Return the (X, Y) coordinate for the center point of the cell that contains the specified text.  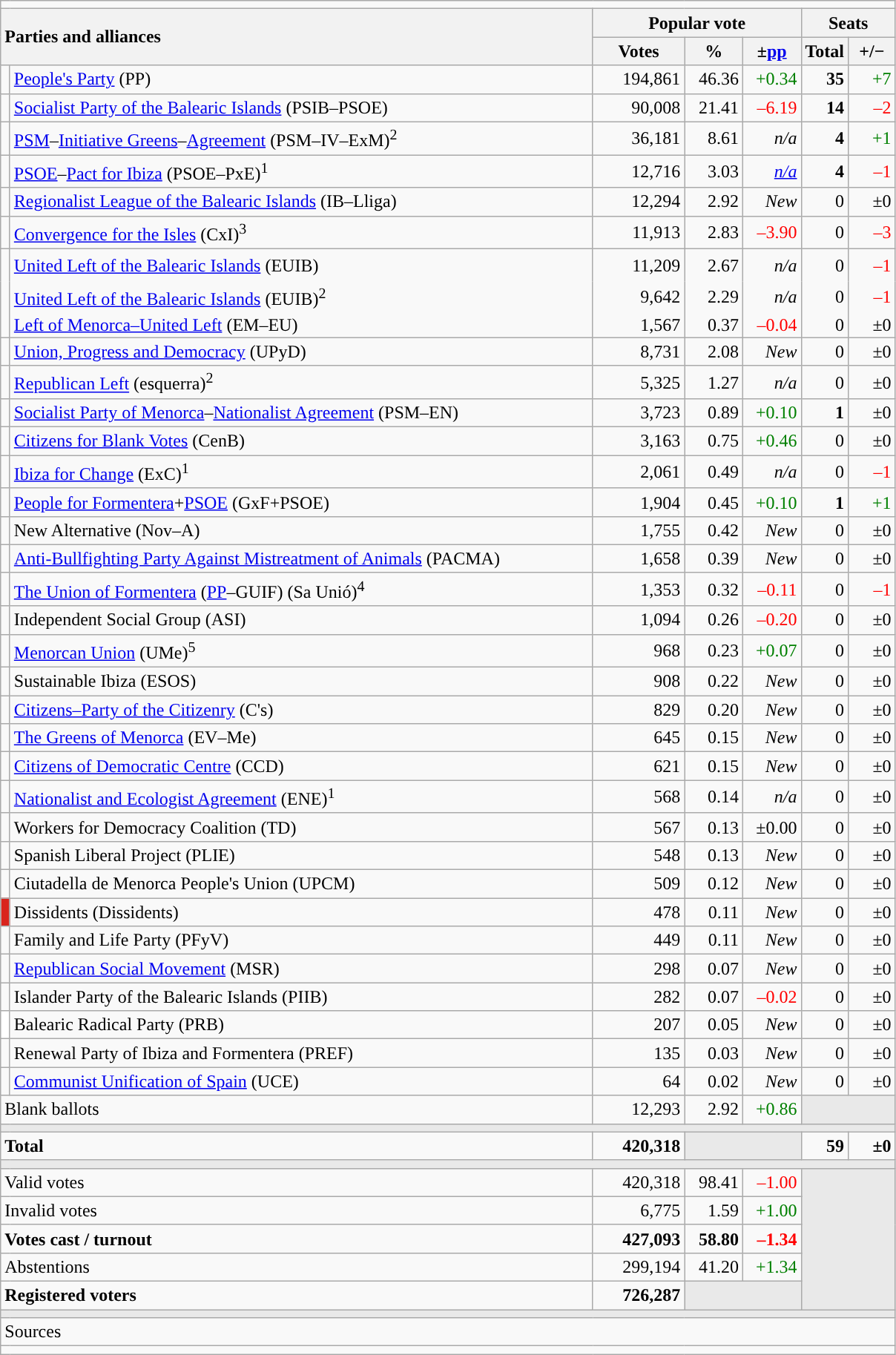
0.03 (714, 1053)
8.61 (714, 138)
0.45 (714, 502)
Invalid votes (297, 1210)
0.12 (714, 884)
The Greens of Menorca (EV–Me) (301, 738)
58.80 (714, 1239)
36,181 (639, 138)
9,642 (639, 297)
Family and Life Party (PFyV) (301, 940)
0.22 (714, 682)
12,293 (639, 1110)
2.83 (714, 233)
2.08 (714, 352)
Ibiza for Change (ExC)1 (301, 472)
+0.86 (771, 1110)
+0.34 (771, 79)
–3 (872, 233)
0.02 (714, 1081)
0.23 (714, 651)
64 (639, 1081)
Socialist Party of the Balearic Islands (PSIB–PSOE) (301, 108)
1,904 (639, 502)
Citizens of Democratic Centre (CCD) (301, 766)
1,755 (639, 530)
New Alternative (Nov–A) (301, 530)
Socialist Party of Menorca–Nationalist Agreement (PSM–EN) (301, 413)
1.27 (714, 383)
+/− (872, 51)
Spanish Liberal Project (PLIE) (301, 855)
621 (639, 766)
0.14 (714, 797)
Abstentions (297, 1267)
299,194 (639, 1267)
0.32 (714, 589)
14 (825, 108)
0.89 (714, 413)
United Left of the Balearic Islands (EUIB) (301, 266)
0.26 (714, 620)
0.49 (714, 472)
+0.46 (771, 441)
Workers for Democracy Coalition (TD) (301, 827)
% (714, 51)
968 (639, 651)
1,353 (639, 589)
1,567 (639, 325)
PSOE–Pact for Ibiza (PSOE–PxE)1 (301, 172)
Dissidents (Dissidents) (301, 912)
–3.90 (771, 233)
0.37 (714, 325)
11,913 (639, 233)
35 (825, 79)
Balearic Radical Party (PRB) (301, 1025)
±0.00 (771, 827)
Anti-Bullfighting Party Against Mistreatment of Animals (PACMA) (301, 558)
135 (639, 1053)
1,094 (639, 620)
509 (639, 884)
United Left of the Balearic Islands (EUIB)2 (301, 297)
908 (639, 682)
Nationalist and Ecologist Agreement (ENE)1 (301, 797)
282 (639, 997)
Citizens–Party of the Citizenry (C's) (301, 710)
Regionalist League of the Balearic Islands (IB–Lliga) (301, 202)
–0.04 (771, 325)
90,008 (639, 108)
0.20 (714, 710)
46.36 (714, 79)
3,723 (639, 413)
1.59 (714, 1210)
+1.34 (771, 1267)
Sources (448, 1332)
12,716 (639, 172)
8,731 (639, 352)
645 (639, 738)
194,861 (639, 79)
0.75 (714, 441)
Menorcan Union (UMe)5 (301, 651)
Union, Progress and Democracy (UPyD) (301, 352)
Seats (849, 23)
427,093 (639, 1239)
1,658 (639, 558)
People for Formentera+PSOE (GxF+PSOE) (301, 502)
PSM–Initiative Greens–Agreement (PSM–IV–ExM)2 (301, 138)
829 (639, 710)
–6.19 (771, 108)
Votes (639, 51)
–1.34 (771, 1239)
449 (639, 940)
98.41 (714, 1182)
3,163 (639, 441)
0.42 (714, 530)
Convergence for the Isles (CxI)3 (301, 233)
568 (639, 797)
+0.07 (771, 651)
+1.00 (771, 1210)
–1.00 (771, 1182)
2.67 (714, 266)
Ciutadella de Menorca People's Union (UPCM) (301, 884)
+7 (872, 79)
478 (639, 912)
Votes cast / turnout (297, 1239)
11,209 (639, 266)
Valid votes (297, 1182)
5,325 (639, 383)
2.29 (714, 297)
Citizens for Blank Votes (CenB) (301, 441)
59 (825, 1146)
Parties and alliances (297, 37)
±pp (771, 51)
21.41 (714, 108)
Popular vote (697, 23)
Communist Unification of Spain (UCE) (301, 1081)
548 (639, 855)
Renewal Party of Ibiza and Formentera (PREF) (301, 1053)
–2 (872, 108)
–0.20 (771, 620)
12,294 (639, 202)
6,775 (639, 1210)
298 (639, 969)
The Union of Formentera (PP–GUIF) (Sa Unió)4 (301, 589)
Republican Social Movement (MSR) (301, 969)
Islander Party of the Balearic Islands (PIIB) (301, 997)
Registered voters (297, 1296)
Independent Social Group (ASI) (301, 620)
207 (639, 1025)
–0.11 (771, 589)
41.20 (714, 1267)
–0.02 (771, 997)
Left of Menorca–United Left (EM–EU) (301, 325)
0.05 (714, 1025)
2,061 (639, 472)
Sustainable Ibiza (ESOS) (301, 682)
567 (639, 827)
726,287 (639, 1296)
3.03 (714, 172)
People's Party (PP) (301, 79)
Blank ballots (297, 1110)
Republican Left (esquerra)2 (301, 383)
0.39 (714, 558)
